Identify which cell holds the provided text, then report its [X, Y] central coordinate. 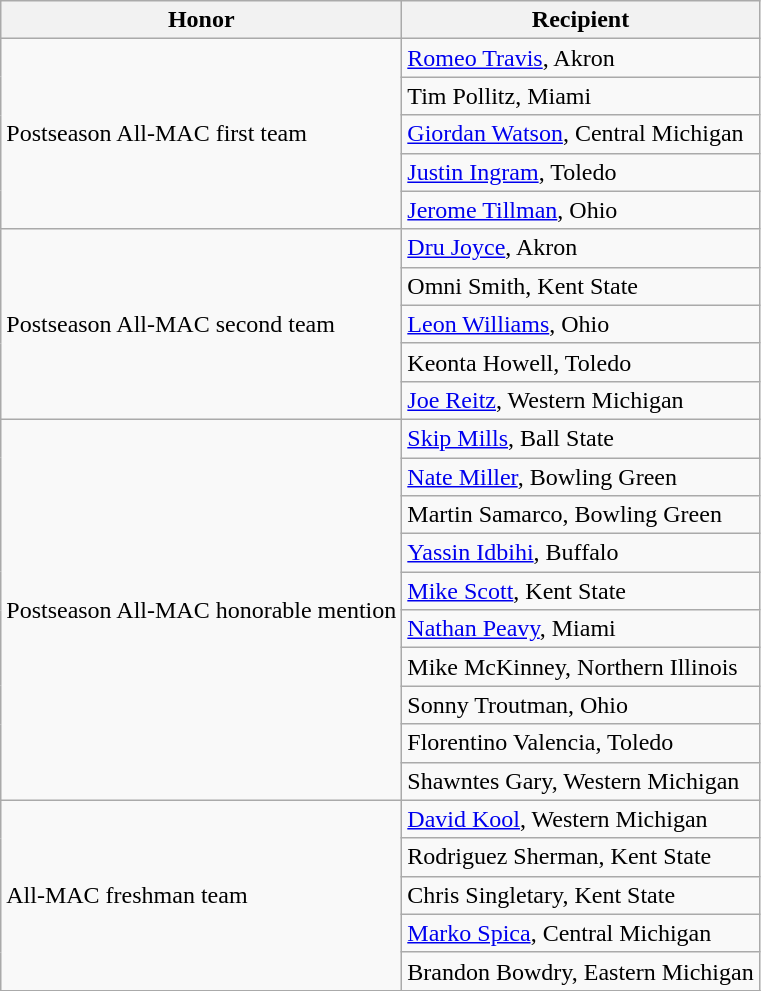
Brandon Bowdry, Eastern Michigan [580, 971]
Marko Spica, Central Michigan [580, 933]
Yassin Idbihi, Buffalo [580, 553]
Sonny Troutman, Ohio [580, 705]
Postseason All-MAC first team [202, 134]
Martin Samarco, Bowling Green [580, 515]
Tim Pollitz, Miami [580, 96]
Nathan Peavy, Miami [580, 629]
Dru Joyce, Akron [580, 248]
Justin Ingram, Toledo [580, 172]
Shawntes Gary, Western Michigan [580, 781]
Romeo Travis, Akron [580, 58]
Mike Scott, Kent State [580, 591]
Nate Miller, Bowling Green [580, 477]
Recipient [580, 20]
Postseason All-MAC second team [202, 324]
Keonta Howell, Toledo [580, 362]
Rodriguez Sherman, Kent State [580, 857]
David Kool, Western Michigan [580, 819]
Jerome Tillman, Ohio [580, 210]
Florentino Valencia, Toledo [580, 743]
All-MAC freshman team [202, 895]
Skip Mills, Ball State [580, 438]
Joe Reitz, Western Michigan [580, 400]
Giordan Watson, Central Michigan [580, 134]
Postseason All-MAC honorable mention [202, 610]
Leon Williams, Ohio [580, 324]
Chris Singletary, Kent State [580, 895]
Mike McKinney, Northern Illinois [580, 667]
Honor [202, 20]
Omni Smith, Kent State [580, 286]
